Output the (X, Y) coordinate of the center of the cell containing the given text.  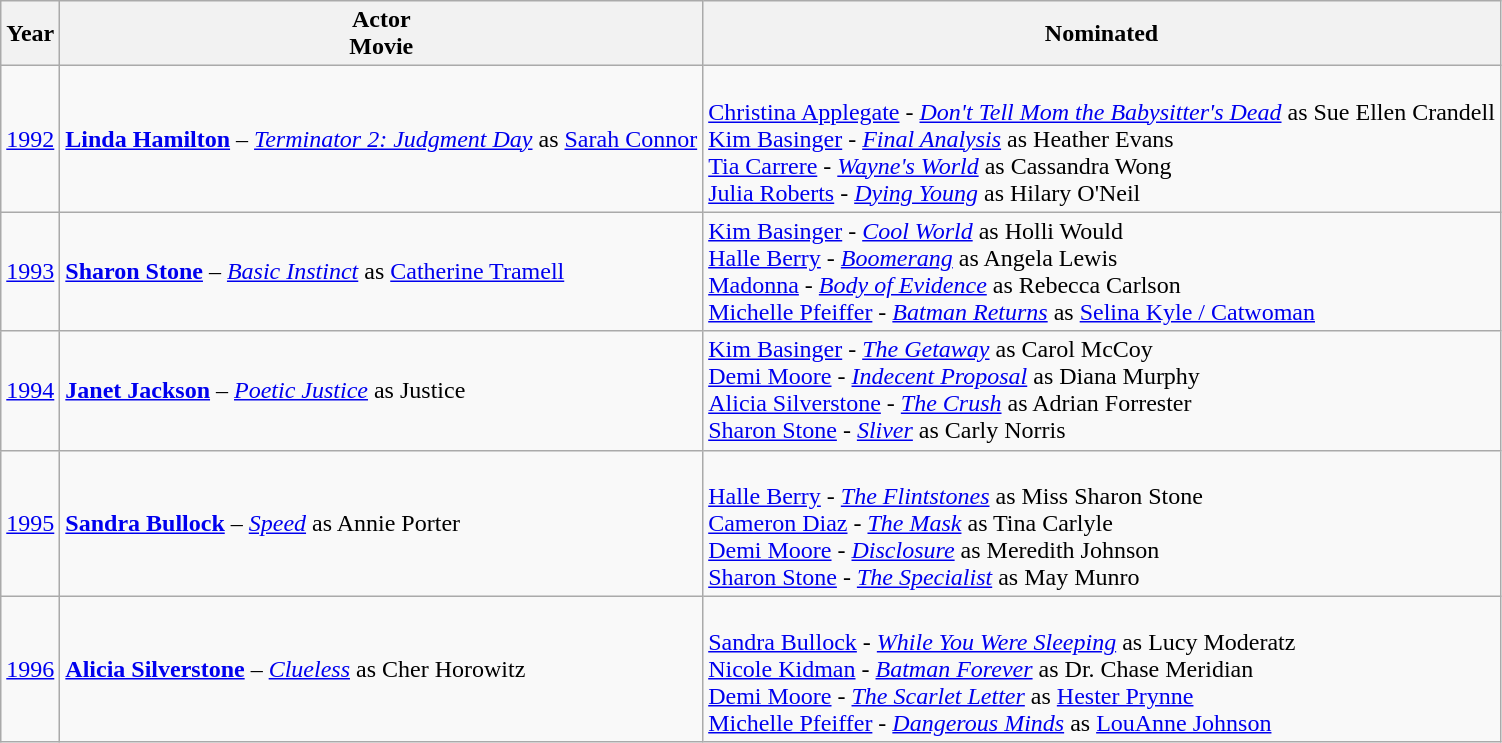
1993 (30, 272)
Actor Movie (382, 34)
1995 (30, 523)
1992 (30, 139)
Janet Jackson – Poetic Justice as Justice (382, 390)
Linda Hamilton – Terminator 2: Judgment Day as Sarah Connor (382, 139)
1996 (30, 669)
1994 (30, 390)
Nominated (1102, 34)
Alicia Silverstone – Clueless as Cher Horowitz (382, 669)
Sandra Bullock – Speed as Annie Porter (382, 523)
Sharon Stone – Basic Instinct as Catherine Tramell (382, 272)
Year (30, 34)
